Find where the given text appears and provide that cell's center as [x, y] coordinate. 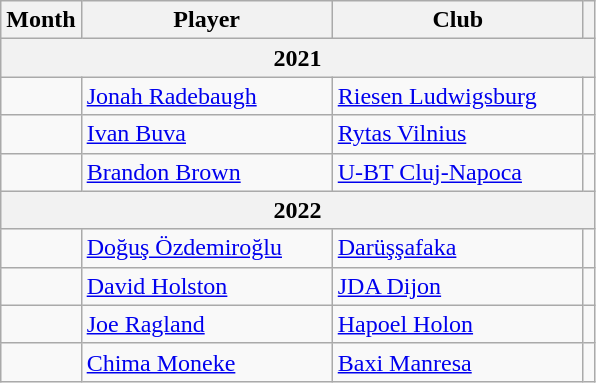
Player [206, 20]
JDA Dijon [458, 286]
Doğuş Özdemiroğlu [206, 248]
Baxi Manresa [458, 362]
2022 [298, 210]
Club [458, 20]
Hapoel Holon [458, 324]
Joe Ragland [206, 324]
2021 [298, 58]
Rytas Vilnius [458, 134]
Month [41, 20]
Brandon Brown [206, 172]
Jonah Radebaugh [206, 96]
David Holston [206, 286]
Chima Moneke [206, 362]
Ivan Buva [206, 134]
U-BT Cluj-Napoca [458, 172]
Riesen Ludwigsburg [458, 96]
Darüşşafaka [458, 248]
